Return [x, y] of the center of cell containing provided text 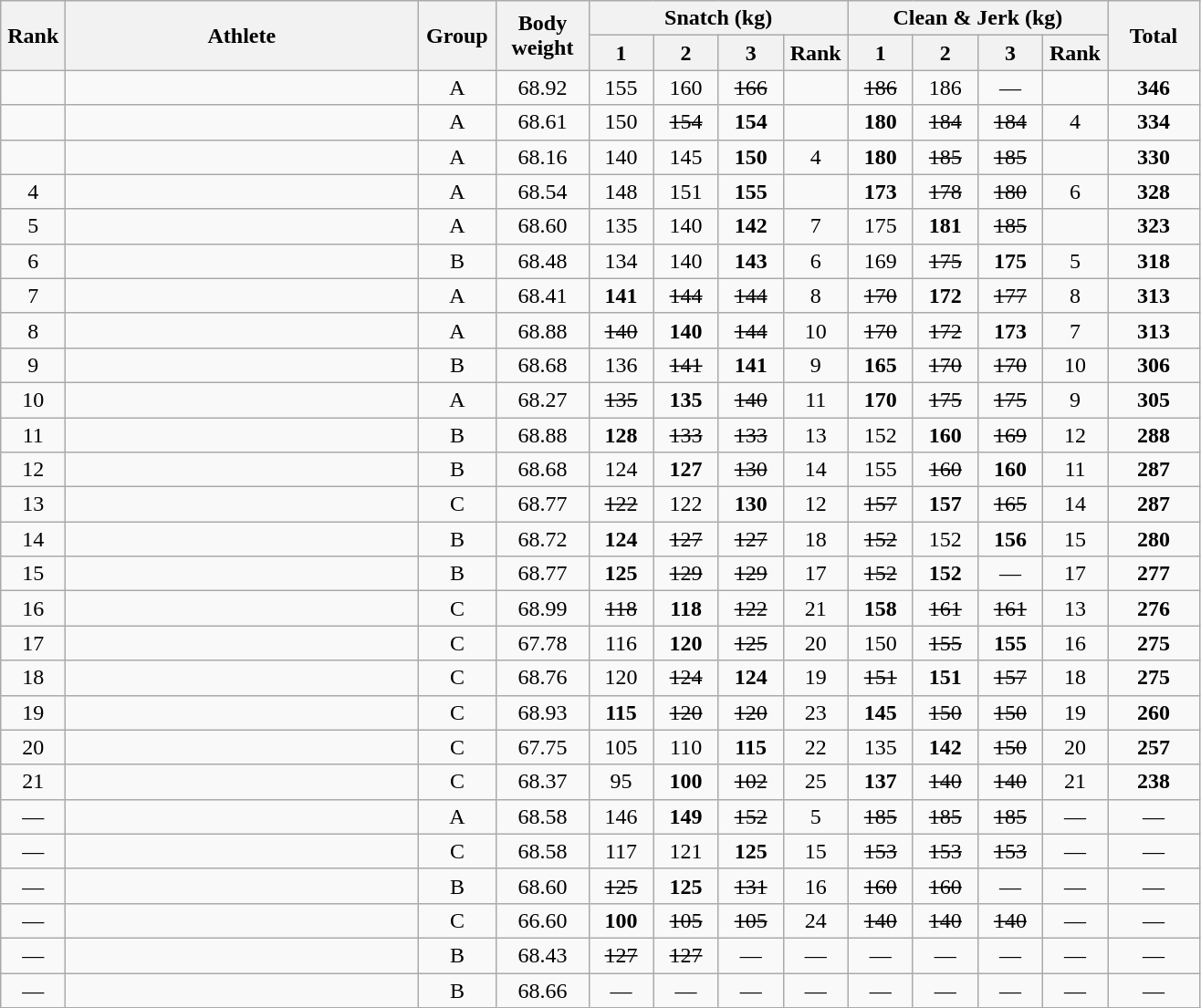
131 [750, 886]
328 [1154, 192]
22 [816, 747]
334 [1154, 122]
318 [1154, 261]
277 [1154, 574]
346 [1154, 88]
136 [621, 365]
68.66 [542, 990]
Body weight [542, 36]
25 [816, 782]
Athlete [242, 36]
68.37 [542, 782]
280 [1154, 539]
Total [1154, 36]
305 [1154, 400]
149 [686, 816]
68.99 [542, 608]
156 [1009, 539]
181 [945, 226]
146 [621, 816]
110 [686, 747]
128 [621, 435]
68.16 [542, 157]
323 [1154, 226]
23 [816, 712]
68.41 [542, 296]
117 [621, 851]
143 [750, 261]
68.27 [542, 400]
67.78 [542, 643]
68.54 [542, 192]
24 [816, 920]
95 [621, 782]
238 [1154, 782]
276 [1154, 608]
68.72 [542, 539]
137 [880, 782]
68.43 [542, 955]
166 [750, 88]
178 [945, 192]
68.76 [542, 678]
158 [880, 608]
288 [1154, 435]
306 [1154, 365]
102 [750, 782]
68.92 [542, 88]
260 [1154, 712]
68.48 [542, 261]
134 [621, 261]
Group [457, 36]
330 [1154, 157]
67.75 [542, 747]
257 [1154, 747]
68.93 [542, 712]
116 [621, 643]
177 [1009, 296]
148 [621, 192]
68.61 [542, 122]
Snatch (kg) [718, 18]
121 [686, 851]
Clean & Jerk (kg) [977, 18]
66.60 [542, 920]
